Capture the cell that displays the provided text and extract its (x, y) central coordinate. 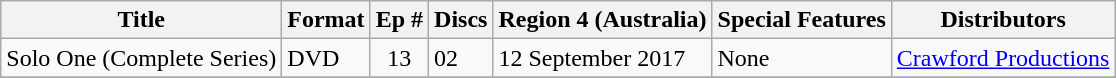
Distributors (1003, 20)
Solo One (Complete Series) (142, 58)
Title (142, 20)
Format (326, 20)
Region 4 (Australia) (602, 20)
12 September 2017 (602, 58)
DVD (326, 58)
Ep # (399, 20)
02 (461, 58)
13 (399, 58)
Crawford Productions (1003, 58)
Discs (461, 20)
None (802, 58)
Special Features (802, 20)
